Locate the cell with the specified text and output its [X, Y] center coordinate. 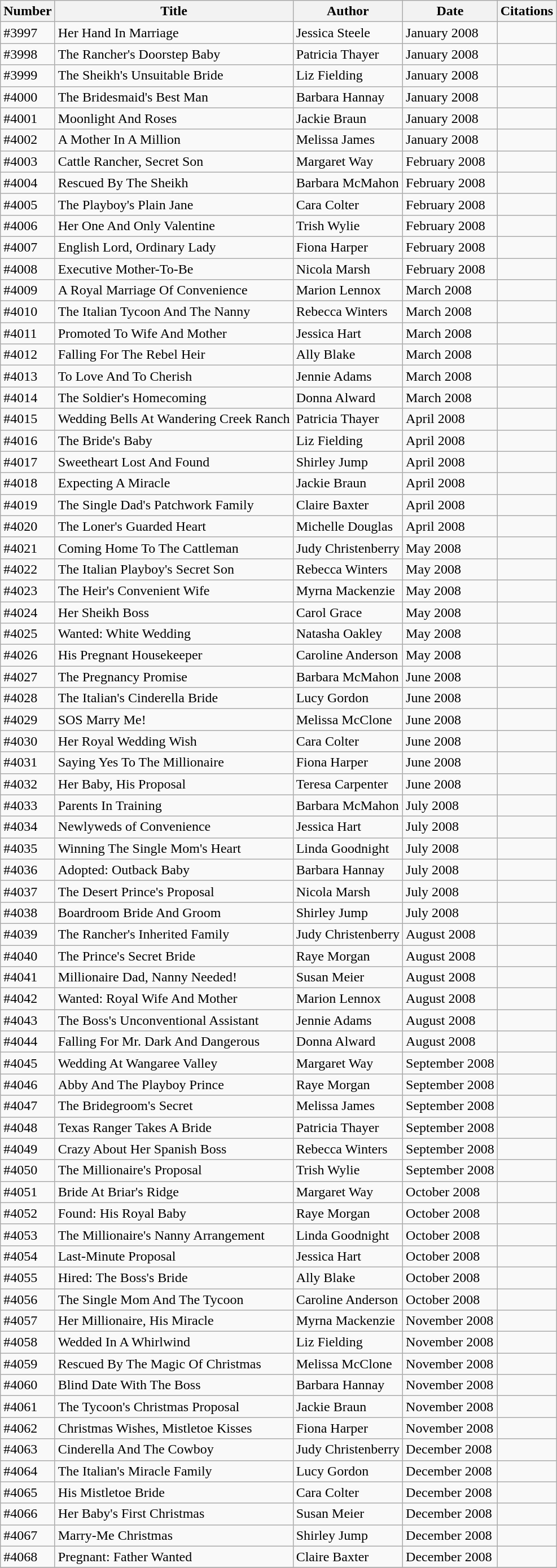
Millionaire Dad, Nanny Needed! [174, 977]
#4012 [28, 355]
#4036 [28, 870]
Boardroom Bride And Groom [174, 913]
#4058 [28, 1342]
Texas Ranger Takes A Bride [174, 1127]
Executive Mother-To-Be [174, 269]
Parents In Training [174, 805]
#4020 [28, 526]
#4039 [28, 934]
#3997 [28, 33]
#4008 [28, 269]
Wedding Bells At Wandering Creek Ranch [174, 419]
The Italian's Cinderella Bride [174, 698]
Wanted: Royal Wife And Mother [174, 999]
#4002 [28, 140]
A Mother In A Million [174, 140]
To Love And To Cherish [174, 376]
Her Hand In Marriage [174, 33]
#4038 [28, 913]
The Single Mom And The Tycoon [174, 1299]
Marry-Me Christmas [174, 1535]
The Tycoon's Christmas Proposal [174, 1407]
Blind Date With The Boss [174, 1385]
#4048 [28, 1127]
Rescued By The Sheikh [174, 183]
Crazy About Her Spanish Boss [174, 1149]
#4025 [28, 634]
Promoted To Wife And Mother [174, 333]
Her Millionaire, His Miracle [174, 1321]
#4051 [28, 1192]
#4021 [28, 548]
#4045 [28, 1063]
#4015 [28, 419]
Sweetheart Lost And Found [174, 462]
#4067 [28, 1535]
The Sheikh's Unsuitable Bride [174, 76]
#4066 [28, 1514]
#4030 [28, 741]
The Rancher's Doorstep Baby [174, 54]
#4042 [28, 999]
#4061 [28, 1407]
#4040 [28, 956]
#3999 [28, 76]
Her Baby's First Christmas [174, 1514]
#4013 [28, 376]
The Soldier's Homecoming [174, 398]
#4050 [28, 1170]
#4003 [28, 161]
Wanted: White Wedding [174, 634]
Carol Grace [348, 612]
Bride At Briar's Ridge [174, 1192]
#4023 [28, 591]
The Rancher's Inherited Family [174, 934]
#4049 [28, 1149]
The Millionaire's Nanny Arrangement [174, 1235]
#4027 [28, 677]
Number [28, 11]
Coming Home To The Cattleman [174, 548]
#4004 [28, 183]
#4018 [28, 483]
#4046 [28, 1085]
His Pregnant Housekeeper [174, 655]
Found: His Royal Baby [174, 1213]
The Bridesmaid's Best Man [174, 97]
#4031 [28, 763]
#4010 [28, 312]
#4041 [28, 977]
Her Sheikh Boss [174, 612]
#4001 [28, 118]
#4033 [28, 805]
#4034 [28, 827]
The Boss's Unconventional Assistant [174, 1020]
#4068 [28, 1557]
The Loner's Guarded Heart [174, 526]
#4059 [28, 1364]
#4016 [28, 441]
#4065 [28, 1492]
#4057 [28, 1321]
A Royal Marriage Of Convenience [174, 290]
#4060 [28, 1385]
#4055 [28, 1278]
Falling For Mr. Dark And Dangerous [174, 1042]
Her One And Only Valentine [174, 226]
The Italian Tycoon And The Nanny [174, 312]
#4026 [28, 655]
Teresa Carpenter [348, 784]
Abby And The Playboy Prince [174, 1085]
Citations [527, 11]
The Heir's Convenient Wife [174, 591]
The Prince's Secret Bride [174, 956]
English Lord, Ordinary Lady [174, 247]
Last-Minute Proposal [174, 1256]
#4019 [28, 505]
#4006 [28, 226]
#4017 [28, 462]
Her Royal Wedding Wish [174, 741]
Falling For The Rebel Heir [174, 355]
#4009 [28, 290]
#4054 [28, 1256]
The Pregnancy Promise [174, 677]
#4056 [28, 1299]
Wedded In A Whirlwind [174, 1342]
Christmas Wishes, Mistletoe Kisses [174, 1428]
Michelle Douglas [348, 526]
#4052 [28, 1213]
Newlyweds of Convenience [174, 827]
#4043 [28, 1020]
Cinderella And The Cowboy [174, 1450]
Expecting A Miracle [174, 483]
#3998 [28, 54]
#4053 [28, 1235]
#4047 [28, 1106]
#4028 [28, 698]
The Desert Prince's Proposal [174, 891]
Winning The Single Mom's Heart [174, 848]
Moonlight And Roses [174, 118]
Jessica Steele [348, 33]
The Italian's Miracle Family [174, 1471]
His Mistletoe Bride [174, 1492]
Author [348, 11]
Her Baby, His Proposal [174, 784]
Cattle Rancher, Secret Son [174, 161]
The Bride's Baby [174, 441]
Saying Yes To The Millionaire [174, 763]
#4044 [28, 1042]
#4000 [28, 97]
#4024 [28, 612]
#4035 [28, 848]
SOS Marry Me! [174, 720]
#4007 [28, 247]
#4005 [28, 204]
#4014 [28, 398]
#4032 [28, 784]
#4064 [28, 1471]
#4029 [28, 720]
#4011 [28, 333]
#4063 [28, 1450]
Pregnant: Father Wanted [174, 1557]
Date [450, 11]
Rescued By The Magic Of Christmas [174, 1364]
Wedding At Wangaree Valley [174, 1063]
The Bridegroom's Secret [174, 1106]
Adopted: Outback Baby [174, 870]
The Single Dad's Patchwork Family [174, 505]
Title [174, 11]
Hired: The Boss's Bride [174, 1278]
The Millionaire's Proposal [174, 1170]
#4062 [28, 1428]
#4022 [28, 569]
#4037 [28, 891]
Natasha Oakley [348, 634]
The Playboy's Plain Jane [174, 204]
The Italian Playboy's Secret Son [174, 569]
